Find where the given text appears and provide that cell's center as (X, Y) coordinate. 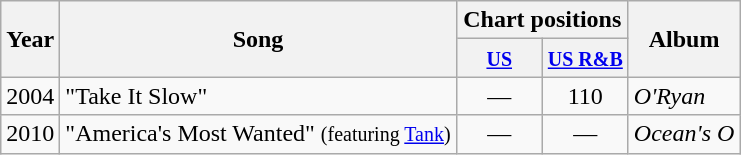
Ocean's O (684, 134)
2010 (30, 134)
2004 (30, 96)
110 (585, 96)
Chart positions (542, 20)
Song (258, 39)
Year (30, 39)
"America's Most Wanted" (featuring Tank) (258, 134)
Album (684, 39)
O'Ryan (684, 96)
US R&B (585, 58)
"Take It Slow" (258, 96)
US (499, 58)
